Return (X, Y) of the center of cell containing provided text 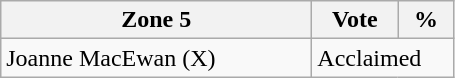
Joanne MacEwan (X) (156, 58)
Zone 5 (156, 20)
% (426, 20)
Acclaimed (383, 58)
Vote (355, 20)
